Capture the cell that displays the provided text and extract its (X, Y) central coordinate. 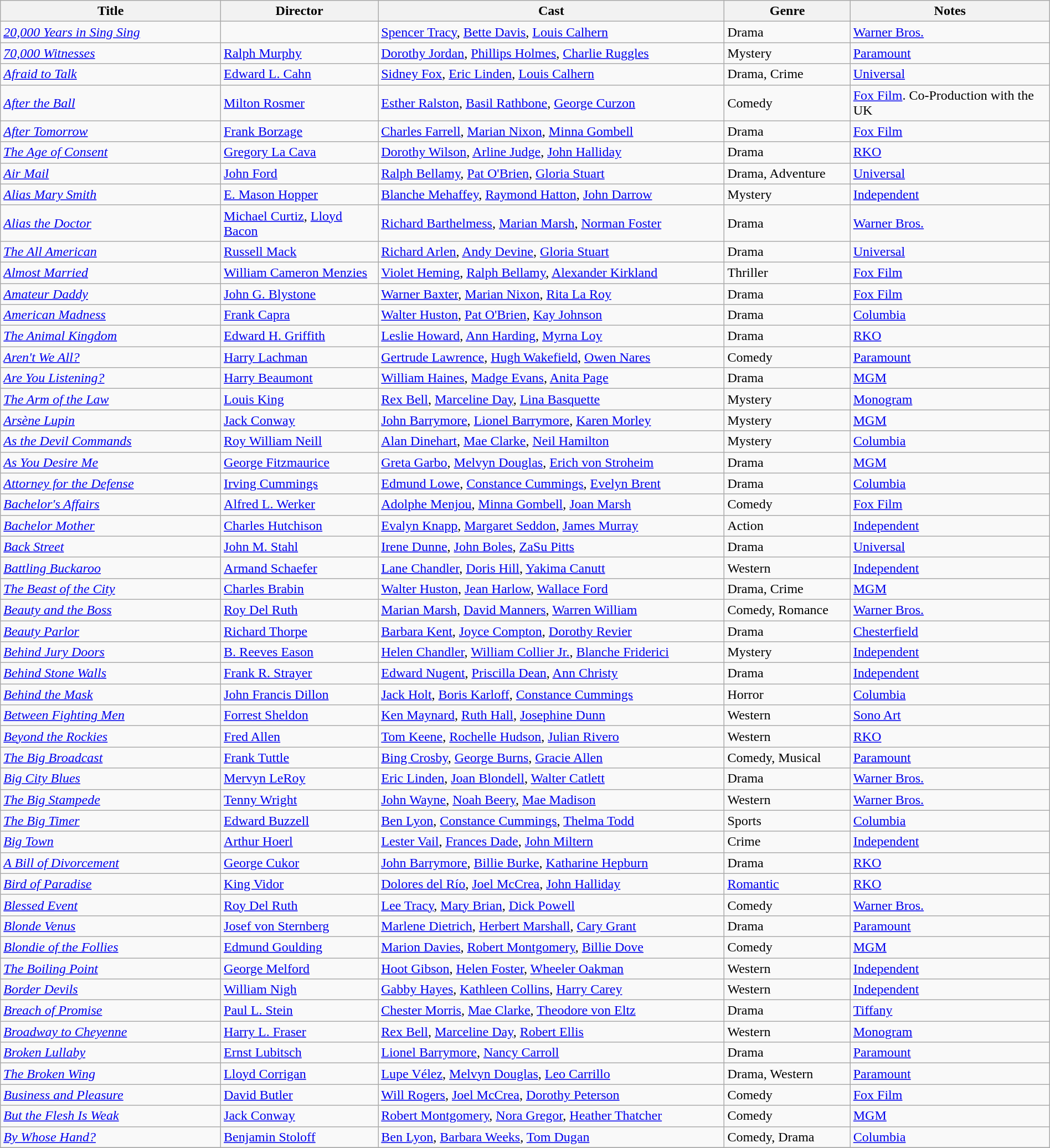
Frank Capra (300, 315)
The Beast of the City (111, 589)
Dolores del Río, Joel McCrea, John Halliday (552, 884)
Gregory La Cava (300, 152)
John Francis Dillon (300, 694)
George Melford (300, 969)
Behind the Mask (111, 694)
Charles Farrell, Marian Nixon, Minna Gombell (552, 131)
Bachelor Mother (111, 526)
Alias Mary Smith (111, 194)
Border Devils (111, 990)
Director (300, 11)
The Big Timer (111, 821)
Between Fighting Men (111, 715)
Thriller (787, 272)
The Age of Consent (111, 152)
Sidney Fox, Eric Linden, Louis Calhern (552, 74)
Alan Dinehart, Mae Clarke, Neil Hamilton (552, 441)
The Boiling Point (111, 969)
Will Rogers, Joel McCrea, Dorothy Peterson (552, 1095)
Violet Heming, Ralph Bellamy, Alexander Kirkland (552, 272)
Afraid to Talk (111, 74)
Robert Montgomery, Nora Gregor, Heather Thatcher (552, 1116)
Edmund Goulding (300, 947)
Ernst Lubitsch (300, 1053)
Chesterfield (950, 631)
Dorothy Wilson, Arline Judge, John Halliday (552, 152)
Esther Ralston, Basil Rathbone, George Curzon (552, 103)
Marian Marsh, David Manners, Warren William (552, 610)
Dorothy Jordan, Phillips Holmes, Charlie Ruggles (552, 53)
Edmund Lowe, Constance Cummings, Evelyn Brent (552, 483)
20,000 Years in Sing Sing (111, 32)
Genre (787, 11)
Jack Holt, Boris Karloff, Constance Cummings (552, 694)
B. Reeves Eason (300, 652)
Josef von Sternberg (300, 926)
After Tomorrow (111, 131)
Hoot Gibson, Helen Foster, Wheeler Oakman (552, 969)
Lloyd Corrigan (300, 1074)
Alias the Doctor (111, 223)
Comedy, Drama (787, 1137)
Behind Jury Doors (111, 652)
Are You Listening? (111, 378)
Battling Buckaroo (111, 568)
70,000 Witnesses (111, 53)
Ralph Murphy (300, 53)
Arsène Lupin (111, 420)
Tenny Wright (300, 800)
George Fitzmaurice (300, 462)
Big Town (111, 842)
Richard Thorpe (300, 631)
Ralph Bellamy, Pat O'Brien, Gloria Stuart (552, 173)
Crime (787, 842)
Broadway to Cheyenne (111, 1032)
Mervyn LeRoy (300, 779)
William Haines, Madge Evans, Anita Page (552, 378)
Spencer Tracy, Bette Davis, Louis Calhern (552, 32)
Helen Chandler, William Collier Jr., Blanche Friderici (552, 652)
Aren't We All? (111, 357)
Fred Allen (300, 737)
Amateur Daddy (111, 294)
Sono Art (950, 715)
Louis King (300, 399)
Adolphe Menjou, Minna Gombell, Joan Marsh (552, 504)
Comedy, Romance (787, 610)
Charles Brabin (300, 589)
Bachelor's Affairs (111, 504)
Drama, Adventure (787, 173)
Harry Lachman (300, 357)
But the Flesh Is Weak (111, 1116)
Evalyn Knapp, Margaret Seddon, James Murray (552, 526)
Title (111, 11)
Frank Borzage (300, 131)
Beyond the Rockies (111, 737)
The Broken Wing (111, 1074)
Richard Arlen, Andy Devine, Gloria Stuart (552, 251)
Tiffany (950, 1011)
After the Ball (111, 103)
American Madness (111, 315)
Blonde Venus (111, 926)
John M. Stahl (300, 547)
The All American (111, 251)
Lester Vail, Frances Dade, John Miltern (552, 842)
Forrest Sheldon (300, 715)
The Animal Kingdom (111, 336)
Behind Stone Walls (111, 673)
The Arm of the Law (111, 399)
Notes (950, 11)
Comedy, Musical (787, 758)
Greta Garbo, Melvyn Douglas, Erich von Stroheim (552, 462)
As You Desire Me (111, 462)
Paul L. Stein (300, 1011)
E. Mason Hopper (300, 194)
Sports (787, 821)
Edward L. Cahn (300, 74)
The Big Stampede (111, 800)
Ben Lyon, Barbara Weeks, Tom Dugan (552, 1137)
Big City Blues (111, 779)
Blessed Event (111, 905)
A Bill of Divorcement (111, 863)
Lee Tracy, Mary Brian, Dick Powell (552, 905)
William Nigh (300, 990)
Drama, Western (787, 1074)
Air Mail (111, 173)
Tom Keene, Rochelle Hudson, Julian Rivero (552, 737)
The Big Broadcast (111, 758)
Gertrude Lawrence, Hugh Wakefield, Owen Nares (552, 357)
Back Street (111, 547)
Harry Beaumont (300, 378)
Armand Schaefer (300, 568)
Irene Dunne, John Boles, ZaSu Pitts (552, 547)
By Whose Hand? (111, 1137)
Michael Curtiz, Lloyd Bacon (300, 223)
Almost Married (111, 272)
As the Devil Commands (111, 441)
Harry L. Fraser (300, 1032)
Attorney for the Defense (111, 483)
George Cukor (300, 863)
John Ford (300, 173)
Alfred L. Werker (300, 504)
Bird of Paradise (111, 884)
Richard Barthelmess, Marian Marsh, Norman Foster (552, 223)
Frank R. Strayer (300, 673)
Rex Bell, Marceline Day, Robert Ellis (552, 1032)
John Barrymore, Billie Burke, Katharine Hepburn (552, 863)
Warner Baxter, Marian Nixon, Rita La Roy (552, 294)
Ken Maynard, Ruth Hall, Josephine Dunn (552, 715)
Broken Lullaby (111, 1053)
Blanche Mehaffey, Raymond Hatton, John Darrow (552, 194)
Lane Chandler, Doris Hill, Yakima Canutt (552, 568)
Fox Film. Co-Production with the UK (950, 103)
Walter Huston, Jean Harlow, Wallace Ford (552, 589)
Rex Bell, Marceline Day, Lina Basquette (552, 399)
Frank Tuttle (300, 758)
Lionel Barrymore, Nancy Carroll (552, 1053)
Breach of Promise (111, 1011)
Beauty and the Boss (111, 610)
David Butler (300, 1095)
Charles Hutchison (300, 526)
Gabby Hayes, Kathleen Collins, Harry Carey (552, 990)
Benjamin Stoloff (300, 1137)
Beauty Parlor (111, 631)
Business and Pleasure (111, 1095)
Walter Huston, Pat O'Brien, Kay Johnson (552, 315)
John Barrymore, Lionel Barrymore, Karen Morley (552, 420)
Eric Linden, Joan Blondell, Walter Catlett (552, 779)
Cast (552, 11)
Milton Rosmer (300, 103)
William Cameron Menzies (300, 272)
John G. Blystone (300, 294)
Irving Cummings (300, 483)
Arthur Hoerl (300, 842)
King Vidor (300, 884)
Chester Morris, Mae Clarke, Theodore von Eltz (552, 1011)
Roy William Neill (300, 441)
Edward Buzzell (300, 821)
Horror (787, 694)
Barbara Kent, Joyce Compton, Dorothy Revier (552, 631)
Action (787, 526)
Leslie Howard, Ann Harding, Myrna Loy (552, 336)
Blondie of the Follies (111, 947)
Romantic (787, 884)
Edward Nugent, Priscilla Dean, Ann Christy (552, 673)
Russell Mack (300, 251)
Edward H. Griffith (300, 336)
Ben Lyon, Constance Cummings, Thelma Todd (552, 821)
Marion Davies, Robert Montgomery, Billie Dove (552, 947)
Bing Crosby, George Burns, Gracie Allen (552, 758)
Marlene Dietrich, Herbert Marshall, Cary Grant (552, 926)
John Wayne, Noah Beery, Mae Madison (552, 800)
Lupe Vélez, Melvyn Douglas, Leo Carrillo (552, 1074)
